For the text-containing cell, return its midpoint in [X, Y] coordinate format. 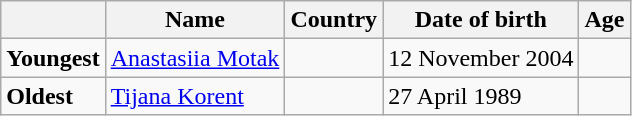
Country [334, 20]
Age [604, 20]
Date of birth [481, 20]
27 April 1989 [481, 96]
12 November 2004 [481, 58]
Tijana Korent [195, 96]
Anastasiia Motak [195, 58]
Youngest [53, 58]
Name [195, 20]
Oldest [53, 96]
